Search for the cell housing the specified text and yield its (x, y) center coordinate. 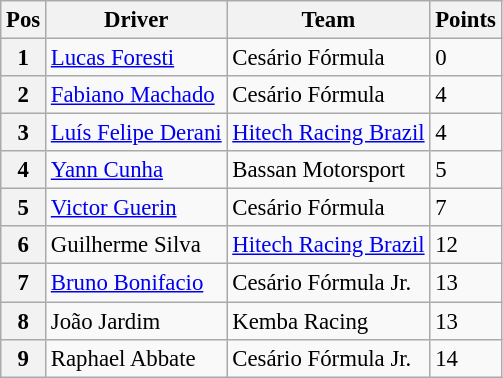
Raphael Abbate (136, 358)
Lucas Foresti (136, 58)
Guilherme Silva (136, 245)
0 (466, 58)
Driver (136, 20)
Fabiano Machado (136, 95)
14 (466, 358)
Bruno Bonifacio (136, 283)
3 (24, 133)
8 (24, 321)
1 (24, 58)
9 (24, 358)
Victor Guerin (136, 208)
12 (466, 245)
Luís Felipe Derani (136, 133)
Pos (24, 20)
Points (466, 20)
6 (24, 245)
João Jardim (136, 321)
Yann Cunha (136, 170)
Team (328, 20)
Bassan Motorsport (328, 170)
Kemba Racing (328, 321)
2 (24, 95)
